Provide the (x, y) coordinate of the cell's center where the given text is located.  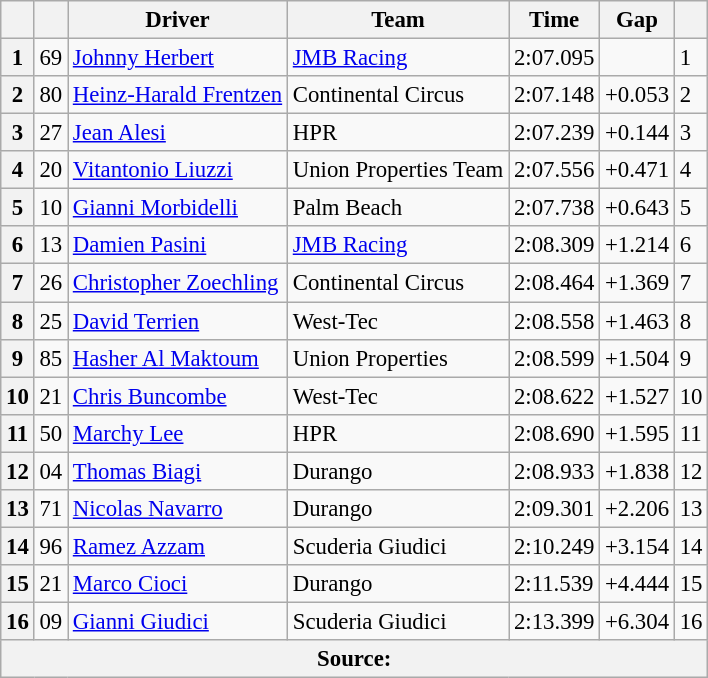
Union Properties Team (398, 170)
2:11.539 (554, 584)
2:08.558 (554, 321)
2:07.556 (554, 170)
Source: (354, 659)
+4.444 (638, 584)
71 (50, 509)
Damien Pasini (178, 245)
Jean Alesi (178, 133)
Chris Buncombe (178, 396)
2:13.399 (554, 621)
Hasher Al Maktoum (178, 358)
Gianni Giudici (178, 621)
+1.595 (638, 433)
+1.369 (638, 283)
+3.154 (638, 546)
20 (50, 170)
2:08.464 (554, 283)
+6.304 (638, 621)
Palm Beach (398, 208)
Marchy Lee (178, 433)
80 (50, 95)
2:08.309 (554, 245)
27 (50, 133)
Thomas Biagi (178, 471)
+0.471 (638, 170)
69 (50, 58)
50 (50, 433)
96 (50, 546)
2:08.622 (554, 396)
+1.838 (638, 471)
Team (398, 20)
Marco Cioci (178, 584)
2:08.690 (554, 433)
Driver (178, 20)
2:07.148 (554, 95)
Union Properties (398, 358)
26 (50, 283)
Ramez Azzam (178, 546)
Gianni Morbidelli (178, 208)
2:09.301 (554, 509)
85 (50, 358)
+1.527 (638, 396)
+0.144 (638, 133)
David Terrien (178, 321)
Heinz-Harald Frentzen (178, 95)
2:07.738 (554, 208)
04 (50, 471)
Nicolas Navarro (178, 509)
+1.504 (638, 358)
Gap (638, 20)
2:07.095 (554, 58)
Johnny Herbert (178, 58)
25 (50, 321)
Vitantonio Liuzzi (178, 170)
+1.463 (638, 321)
Time (554, 20)
09 (50, 621)
Christopher Zoechling (178, 283)
2:08.599 (554, 358)
2:07.239 (554, 133)
+0.053 (638, 95)
2:10.249 (554, 546)
+2.206 (638, 509)
2:08.933 (554, 471)
+1.214 (638, 245)
+0.643 (638, 208)
